Pinpoint the cell where the given text exists, returning its [x, y] midpoint coordinate. 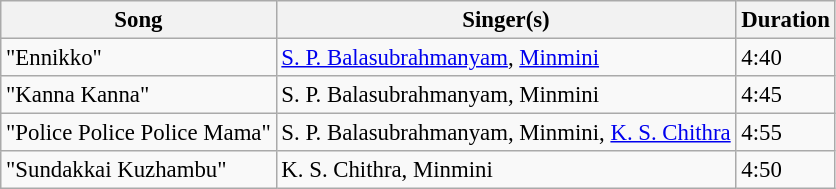
"Ennikko" [138, 58]
"Kanna Kanna" [138, 95]
Song [138, 20]
Singer(s) [506, 20]
4:40 [786, 58]
4:50 [786, 170]
S. P. Balasubrahmanyam, Minmini, K. S. Chithra [506, 133]
4:55 [786, 133]
4:45 [786, 95]
"Sundakkai Kuzhambu" [138, 170]
K. S. Chithra, Minmini [506, 170]
"Police Police Police Mama" [138, 133]
Duration [786, 20]
